Find where the given text appears and provide that cell's center as (x, y) coordinate. 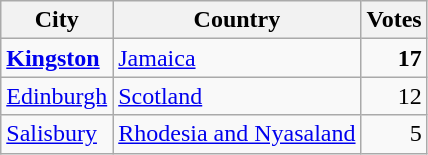
City (57, 20)
Edinburgh (57, 96)
5 (394, 134)
Scotland (237, 96)
Jamaica (237, 58)
Salisbury (57, 134)
Rhodesia and Nyasaland (237, 134)
Votes (394, 20)
17 (394, 58)
Kingston (57, 58)
Country (237, 20)
12 (394, 96)
